Extract the (x, y) coordinate from the center of the cell holding the provided text.  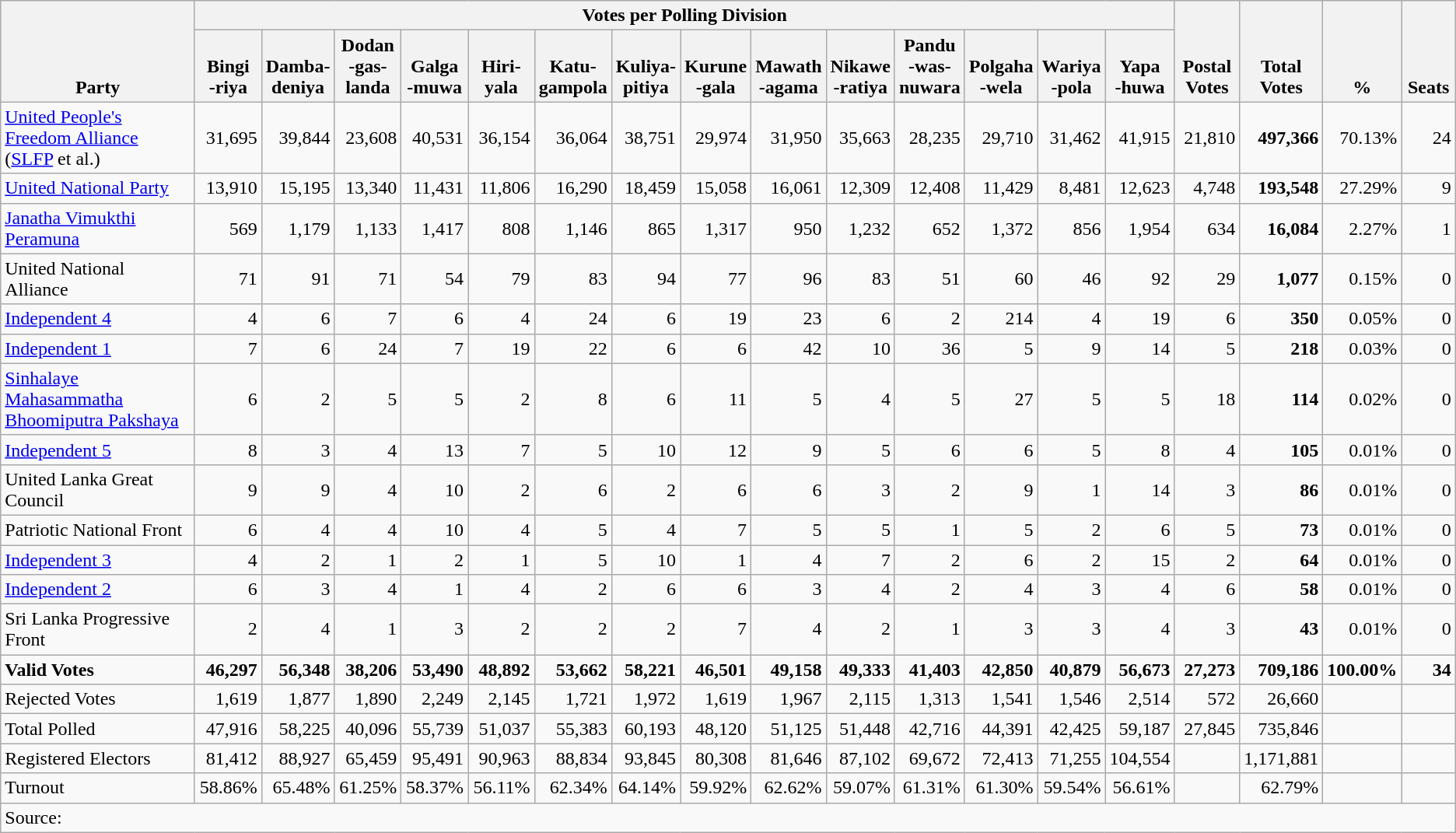
51,125 (789, 729)
36 (929, 348)
Pandu-was-nuwara (929, 66)
31,462 (1072, 138)
44,391 (1001, 729)
Kuliya-pitiya (646, 66)
13,910 (228, 188)
77 (716, 278)
Galga-muwa (435, 66)
0.02% (1363, 399)
1,877 (298, 699)
652 (929, 229)
Independent 4 (98, 319)
56.61% (1140, 788)
23 (789, 319)
1,232 (860, 229)
49,333 (860, 670)
41,403 (929, 670)
218 (1282, 348)
11,429 (1001, 188)
569 (228, 229)
1,171,881 (1282, 758)
48,120 (716, 729)
38,206 (368, 670)
1,967 (789, 699)
11,431 (435, 188)
59.54% (1072, 788)
4,748 (1207, 188)
40,879 (1072, 670)
27 (1001, 399)
27,845 (1207, 729)
15 (1140, 559)
Independent 2 (98, 590)
Turnout (98, 788)
54 (435, 278)
Independent 3 (98, 559)
214 (1001, 319)
40,096 (368, 729)
100.00% (1363, 670)
Kurune-gala (716, 66)
58.86% (228, 788)
Wariya-pola (1072, 66)
18,459 (646, 188)
Independent 5 (98, 450)
21,810 (1207, 138)
Nikawe-ratiya (860, 66)
40,531 (435, 138)
1,954 (1140, 229)
65,459 (368, 758)
Source: (728, 817)
71,255 (1072, 758)
91 (298, 278)
2,514 (1140, 699)
1,077 (1282, 278)
55,383 (572, 729)
42 (789, 348)
88,927 (298, 758)
51,037 (502, 729)
26,660 (1282, 699)
96 (789, 278)
16,084 (1282, 229)
950 (789, 229)
1,179 (298, 229)
Independent 1 (98, 348)
60,193 (646, 729)
% (1363, 51)
2,115 (860, 699)
59.92% (716, 788)
51,448 (860, 729)
0.15% (1363, 278)
105 (1282, 450)
16,290 (572, 188)
31,950 (789, 138)
865 (646, 229)
United People's Freedom Alliance (SLFP et al.) (98, 138)
64.14% (646, 788)
1,417 (435, 229)
Bingi-riya (228, 66)
61.30% (1001, 788)
46,297 (228, 670)
12,309 (860, 188)
1,721 (572, 699)
United National Party (98, 188)
81,412 (228, 758)
90,963 (502, 758)
Sinhalaye Mahasammatha Bhoomiputra Pakshaya (98, 399)
1,146 (572, 229)
Katu-gampola (572, 66)
28,235 (929, 138)
Rejected Votes (98, 699)
62.62% (789, 788)
15,058 (716, 188)
35,663 (860, 138)
23,608 (368, 138)
Mawath-agama (789, 66)
55,739 (435, 729)
95,491 (435, 758)
42,850 (1001, 670)
United National Alliance (98, 278)
88,834 (572, 758)
56,673 (1140, 670)
46,501 (716, 670)
0.05% (1363, 319)
59,187 (1140, 729)
22 (572, 348)
41,915 (1140, 138)
80,308 (716, 758)
12,408 (929, 188)
United Lanka Great Council (98, 490)
36,064 (572, 138)
51 (929, 278)
15,195 (298, 188)
29,710 (1001, 138)
70.13% (1363, 138)
34 (1428, 670)
62.34% (572, 788)
Hiri-yala (502, 66)
Valid Votes (98, 670)
48,892 (502, 670)
1,372 (1001, 229)
735,846 (1282, 729)
11,806 (502, 188)
29 (1207, 278)
81,646 (789, 758)
Janatha Vimukthi Peramuna (98, 229)
16,061 (789, 188)
Party (98, 51)
18 (1207, 399)
62.79% (1282, 788)
43 (1282, 630)
856 (1072, 229)
1,972 (646, 699)
634 (1207, 229)
Patriotic National Front (98, 530)
93,845 (646, 758)
Yapa-huwa (1140, 66)
497,366 (1282, 138)
53,490 (435, 670)
47,916 (228, 729)
2.27% (1363, 229)
36,154 (502, 138)
42,425 (1072, 729)
1,313 (929, 699)
87,102 (860, 758)
42,716 (929, 729)
Total Polled (98, 729)
Damba-deniya (298, 66)
104,554 (1140, 758)
64 (1282, 559)
2,249 (435, 699)
72,413 (1001, 758)
56.11% (502, 788)
Dodan-gas-landa (368, 66)
2,145 (502, 699)
709,186 (1282, 670)
13 (435, 450)
94 (646, 278)
61.25% (368, 788)
39,844 (298, 138)
92 (1140, 278)
350 (1282, 319)
808 (502, 229)
Sri Lanka Progressive Front (98, 630)
Votes per Polling Division (684, 16)
27.29% (1363, 188)
38,751 (646, 138)
1,541 (1001, 699)
49,158 (789, 670)
58,221 (646, 670)
29,974 (716, 138)
8,481 (1072, 188)
31,695 (228, 138)
59.07% (860, 788)
12 (716, 450)
46 (1072, 278)
572 (1207, 699)
114 (1282, 399)
PostalVotes (1207, 51)
13,340 (368, 188)
58.37% (435, 788)
12,623 (1140, 188)
60 (1001, 278)
65.48% (298, 788)
1,317 (716, 229)
56,348 (298, 670)
Seats (1428, 51)
Polgaha-wela (1001, 66)
193,548 (1282, 188)
27,273 (1207, 670)
79 (502, 278)
58 (1282, 590)
1,546 (1072, 699)
58,225 (298, 729)
69,672 (929, 758)
0.03% (1363, 348)
61.31% (929, 788)
1,890 (368, 699)
11 (716, 399)
86 (1282, 490)
1,133 (368, 229)
Registered Electors (98, 758)
Total Votes (1282, 51)
73 (1282, 530)
53,662 (572, 670)
